Search for the cell housing the specified text and yield its (x, y) center coordinate. 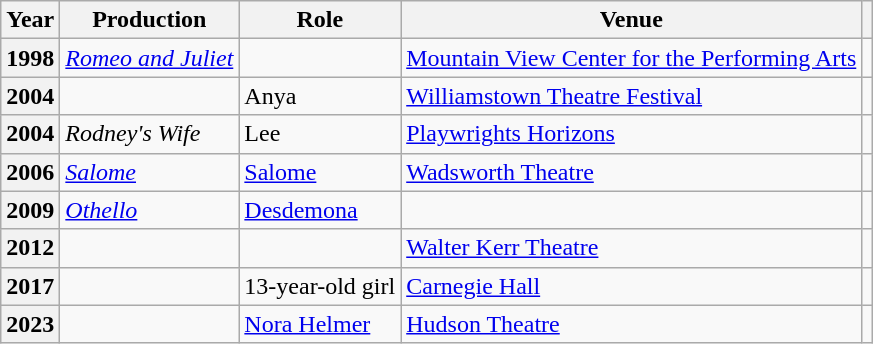
2009 (30, 210)
Walter Kerr Theatre (632, 248)
Playwrights Horizons (632, 134)
Desdemona (320, 210)
Nora Helmer (320, 324)
1998 (30, 58)
Lee (320, 134)
Carnegie Hall (632, 286)
Williamstown Theatre Festival (632, 96)
Venue (632, 20)
Rodney's Wife (150, 134)
Mountain View Center for the Performing Arts (632, 58)
2006 (30, 172)
Romeo and Juliet (150, 58)
Wadsworth Theatre (632, 172)
2012 (30, 248)
Othello (150, 210)
2023 (30, 324)
Year (30, 20)
2017 (30, 286)
Role (320, 20)
Anya (320, 96)
13-year-old girl (320, 286)
Production (150, 20)
Hudson Theatre (632, 324)
